Output the (x, y) coordinate of the center of the cell containing the given text.  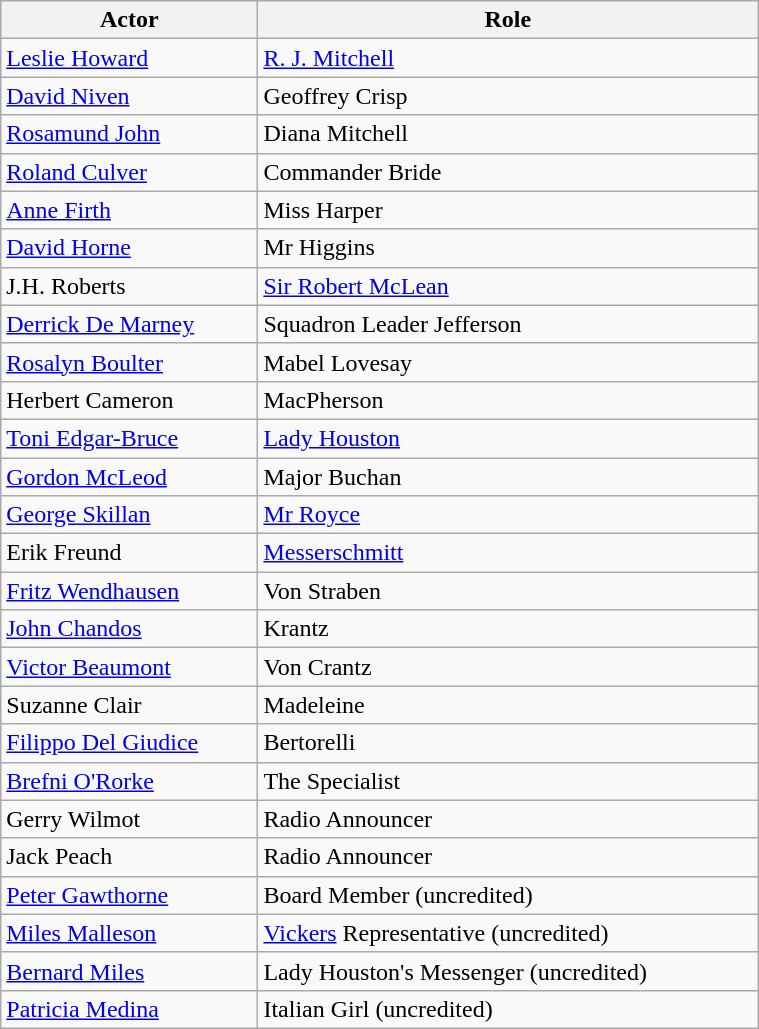
Miss Harper (508, 210)
Squadron Leader Jefferson (508, 324)
Rosalyn Boulter (130, 362)
Herbert Cameron (130, 400)
Toni Edgar-Bruce (130, 438)
Jack Peach (130, 857)
Gordon McLeod (130, 477)
Filippo Del Giudice (130, 743)
Bertorelli (508, 743)
Mr Royce (508, 515)
Major Buchan (508, 477)
Bernard Miles (130, 971)
Geoffrey Crisp (508, 96)
Von Straben (508, 591)
Von Crantz (508, 667)
Erik Freund (130, 553)
Mr Higgins (508, 248)
The Specialist (508, 781)
Role (508, 20)
J.H. Roberts (130, 286)
Patricia Medina (130, 1009)
Sir Robert McLean (508, 286)
Commander Bride (508, 172)
David Niven (130, 96)
Gerry Wilmot (130, 819)
Board Member (uncredited) (508, 895)
David Horne (130, 248)
Lady Houston (508, 438)
Rosamund John (130, 134)
Fritz Wendhausen (130, 591)
MacPherson (508, 400)
John Chandos (130, 629)
R. J. Mitchell (508, 58)
Actor (130, 20)
Miles Malleson (130, 933)
Derrick De Marney (130, 324)
Vickers Representative (uncredited) (508, 933)
Roland Culver (130, 172)
Anne Firth (130, 210)
Krantz (508, 629)
Suzanne Clair (130, 705)
Italian Girl (uncredited) (508, 1009)
Leslie Howard (130, 58)
Diana Mitchell (508, 134)
Victor Beaumont (130, 667)
George Skillan (130, 515)
Lady Houston's Messenger (uncredited) (508, 971)
Messerschmitt (508, 553)
Brefni O'Rorke (130, 781)
Mabel Lovesay (508, 362)
Madeleine (508, 705)
Peter Gawthorne (130, 895)
